For the text-containing cell, return its midpoint in (x, y) coordinate format. 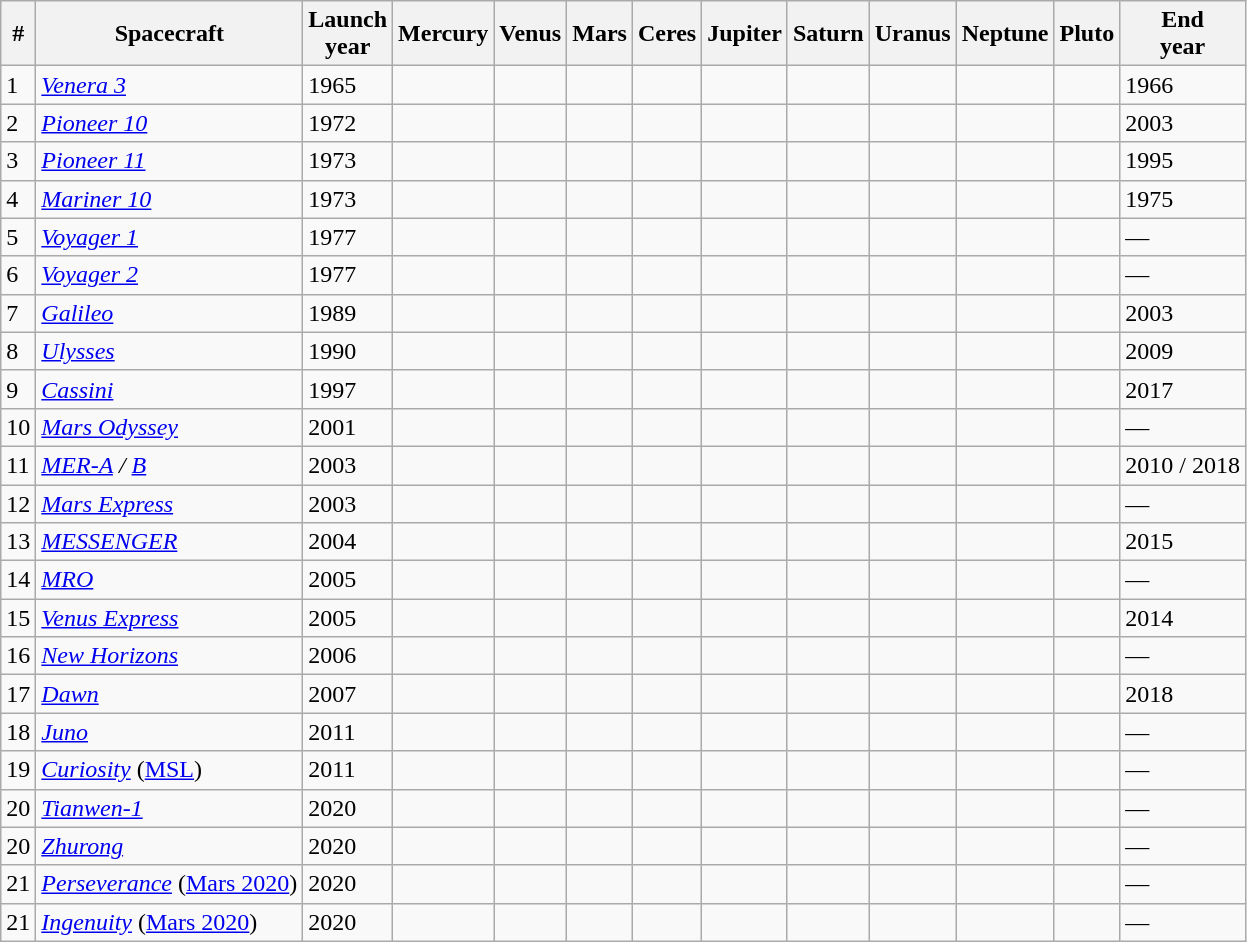
Uranus (912, 34)
MER-A / B (170, 465)
Perseverance (Mars 2020) (170, 884)
7 (18, 313)
8 (18, 351)
3 (18, 161)
MRO (170, 580)
1975 (1183, 199)
End year (1183, 34)
1972 (348, 123)
Pluto (1087, 34)
Neptune (1005, 34)
2001 (348, 427)
Mercury (444, 34)
1989 (348, 313)
Pioneer 10 (170, 123)
2007 (348, 694)
18 (18, 732)
2004 (348, 542)
2010 / 2018 (1183, 465)
11 (18, 465)
Venus Express (170, 618)
Pioneer 11 (170, 161)
2 (18, 123)
New Horizons (170, 656)
Dawn (170, 694)
Launch year (348, 34)
1995 (1183, 161)
Saturn (828, 34)
1965 (348, 85)
Curiosity (MSL) (170, 770)
Cassini (170, 389)
1990 (348, 351)
Ceres (666, 34)
19 (18, 770)
2006 (348, 656)
14 (18, 580)
2015 (1183, 542)
Ulysses (170, 351)
16 (18, 656)
17 (18, 694)
4 (18, 199)
Juno (170, 732)
Zhurong (170, 846)
Spacecraft (170, 34)
Galileo (170, 313)
12 (18, 503)
2018 (1183, 694)
2014 (1183, 618)
15 (18, 618)
Tianwen-1 (170, 808)
Venus (530, 34)
1997 (348, 389)
10 (18, 427)
13 (18, 542)
Voyager 2 (170, 275)
Mars Express (170, 503)
Jupiter (745, 34)
Ingenuity (Mars 2020) (170, 922)
Mariner 10 (170, 199)
9 (18, 389)
2017 (1183, 389)
Mars (600, 34)
1966 (1183, 85)
5 (18, 237)
# (18, 34)
Mars Odyssey (170, 427)
MESSENGER (170, 542)
1 (18, 85)
2009 (1183, 351)
6 (18, 275)
Venera 3 (170, 85)
Voyager 1 (170, 237)
